Provide the [x, y] coordinate of the cell's center where the given text is located.  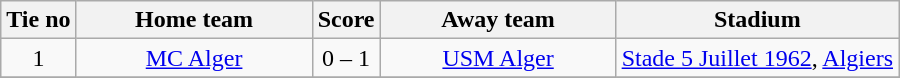
MC Alger [194, 58]
Stadium [757, 20]
Score [346, 20]
0 – 1 [346, 58]
Home team [194, 20]
Away team [498, 20]
Tie no [38, 20]
Stade 5 Juillet 1962, Algiers [757, 58]
1 [38, 58]
USM Alger [498, 58]
